For the text-containing cell, return its midpoint in [x, y] coordinate format. 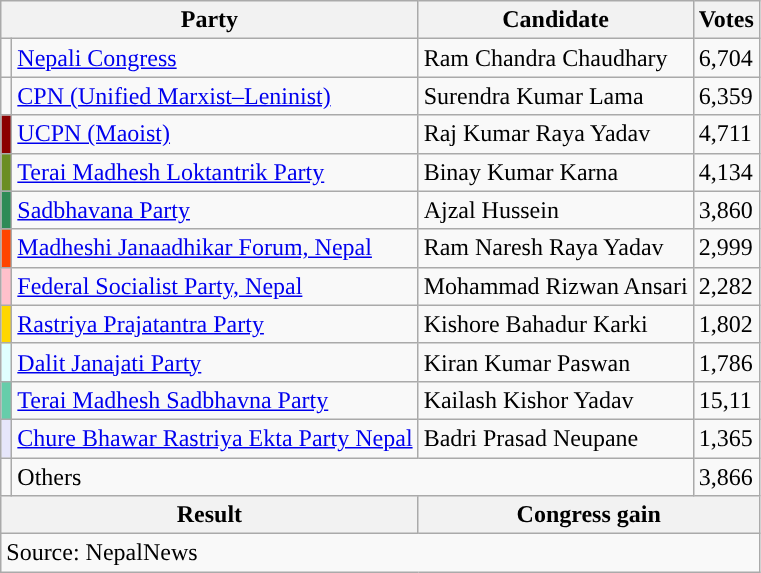
3,860 [726, 210]
1,365 [726, 438]
Chure Bhawar Rastriya Ekta Party Nepal [215, 438]
3,866 [726, 477]
2,282 [726, 286]
UCPN (Maoist) [215, 134]
Terai Madhesh Sadbhavna Party [215, 400]
1,802 [726, 324]
4,134 [726, 172]
Kailash Kishor Yadav [556, 400]
Surendra Kumar Lama [556, 96]
Binay Kumar Karna [556, 172]
Rastriya Prajatantra Party [215, 324]
Dalit Janajati Party [215, 362]
6,704 [726, 58]
Candidate [556, 20]
Result [210, 515]
Badri Prasad Neupane [556, 438]
Party [210, 20]
Source: NepalNews [380, 553]
Ajzal Hussein [556, 210]
Nepali Congress [215, 58]
CPN (Unified Marxist–Leninist) [215, 96]
Votes [726, 20]
6,359 [726, 96]
Ram Chandra Chaudhary [556, 58]
15,11 [726, 400]
Others [352, 477]
1,786 [726, 362]
Kishore Bahadur Karki [556, 324]
Raj Kumar Raya Yadav [556, 134]
Mohammad Rizwan Ansari [556, 286]
Federal Socialist Party, Nepal [215, 286]
Kiran Kumar Paswan [556, 362]
4,711 [726, 134]
Sadbhavana Party [215, 210]
Madheshi Janaadhikar Forum, Nepal [215, 248]
2,999 [726, 248]
Ram Naresh Raya Yadav [556, 248]
Congress gain [588, 515]
Terai Madhesh Loktantrik Party [215, 172]
